Output the (X, Y) coordinate of the center of the cell containing the given text.  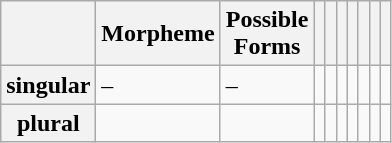
plural (48, 123)
Morpheme (158, 34)
singular (48, 85)
PossibleForms (267, 34)
